Determine the (X, Y) coordinate at the center of the cell enclosing the given text.  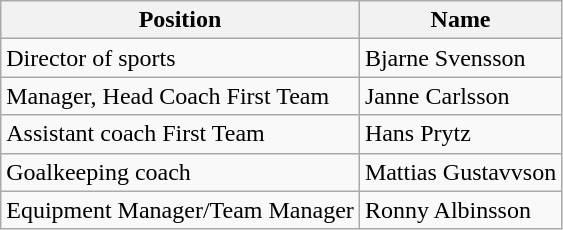
Ronny Albinsson (460, 210)
Director of sports (180, 58)
Equipment Manager/Team Manager (180, 210)
Goalkeeping coach (180, 172)
Janne Carlsson (460, 96)
Name (460, 20)
Manager, Head Coach First Team (180, 96)
Hans Prytz (460, 134)
Assistant coach First Team (180, 134)
Bjarne Svensson (460, 58)
Position (180, 20)
Mattias Gustavvson (460, 172)
